Extract the (X, Y) coordinate from the center of the cell holding the provided text.  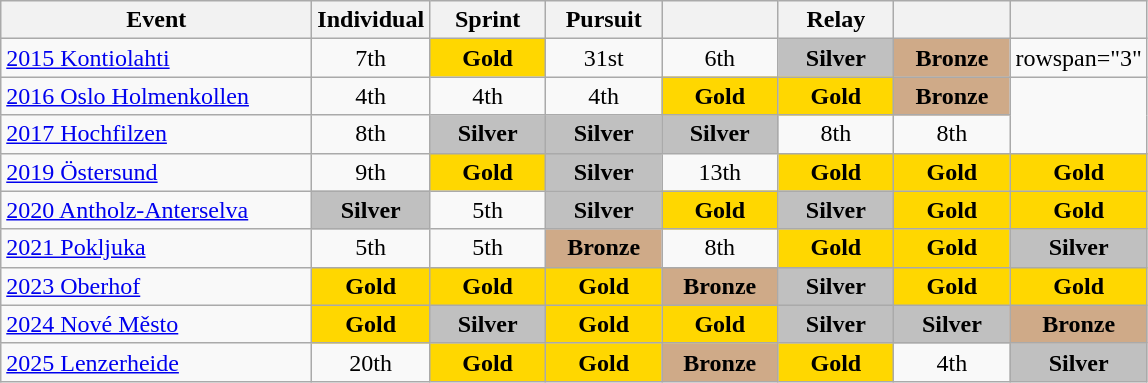
Sprint (488, 20)
9th (371, 172)
Individual (371, 20)
13th (720, 172)
rowspan="3" (1079, 58)
2017 Hochfilzen (156, 134)
20th (371, 362)
2020 Antholz-Anterselva (156, 210)
2019 Östersund (156, 172)
7th (371, 58)
6th (720, 58)
2016 Oslo Holmenkollen (156, 96)
2024 Nové Město (156, 324)
Pursuit (604, 20)
2025 Lenzerheide (156, 362)
2015 Kontiolahti (156, 58)
Relay (836, 20)
Event (156, 20)
2021 Pokljuka (156, 248)
2023 Oberhof (156, 286)
31st (604, 58)
